Locate the cell with the specified text and output its [x, y] center coordinate. 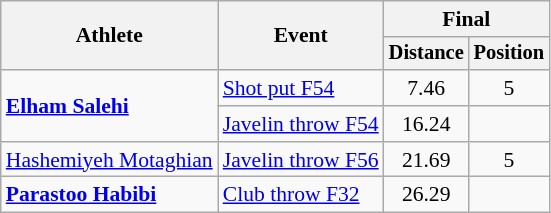
21.69 [426, 160]
Athlete [110, 36]
Javelin throw F56 [301, 160]
Elham Salehi [110, 106]
Hashemiyeh Motaghian [110, 160]
26.29 [426, 195]
Parastoo Habibi [110, 195]
Shot put F54 [301, 88]
Javelin throw F54 [301, 124]
Club throw F32 [301, 195]
7.46 [426, 88]
Position [509, 54]
Distance [426, 54]
16.24 [426, 124]
Event [301, 36]
Final [466, 19]
